Pinpoint the cell where the given text exists, returning its [X, Y] midpoint coordinate. 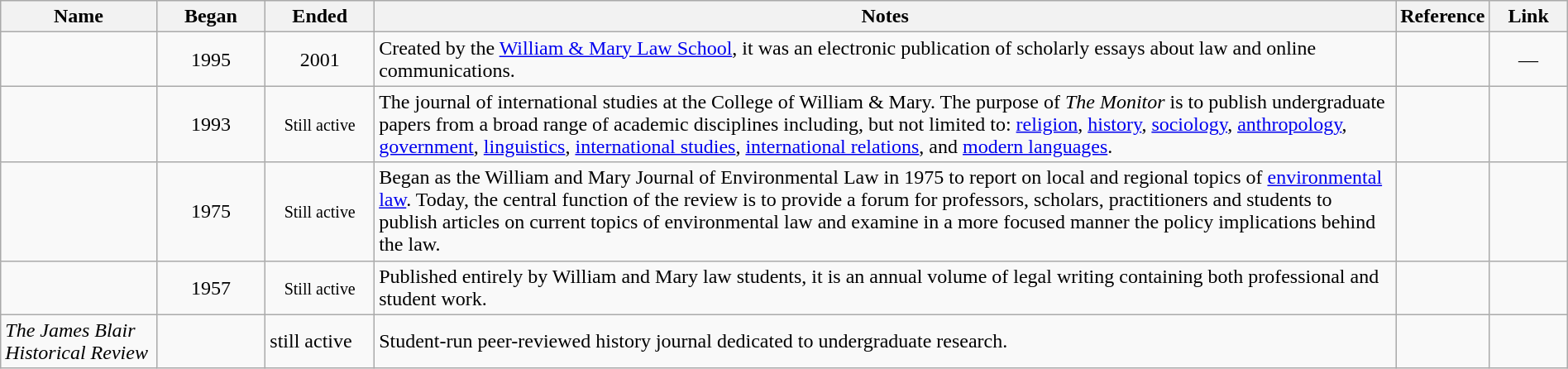
Student-run peer-reviewed history journal dedicated to undergraduate research. [885, 341]
Link [1528, 17]
1993 [211, 124]
Notes [885, 17]
Name [79, 17]
Created by the William & Mary Law School, it was an electronic publication of scholarly essays about law and online communications. [885, 60]
— [1528, 60]
The James Blair Historical Review [79, 341]
2001 [320, 60]
Reference [1442, 17]
1957 [211, 288]
still active [320, 341]
1995 [211, 60]
Published entirely by William and Mary law students, it is an annual volume of legal writing containing both professional and student work. [885, 288]
Ended [320, 17]
1975 [211, 212]
Began [211, 17]
